Detect which cell encompasses the target text, then output its [x, y] center coordinate. 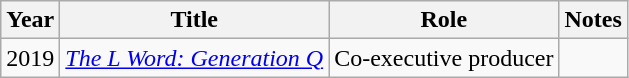
Year [30, 20]
Notes [593, 20]
Role [444, 20]
Co-executive producer [444, 58]
The L Word: Generation Q [194, 58]
2019 [30, 58]
Title [194, 20]
